From the cell containing the given text, extract its center point as (x, y) coordinate. 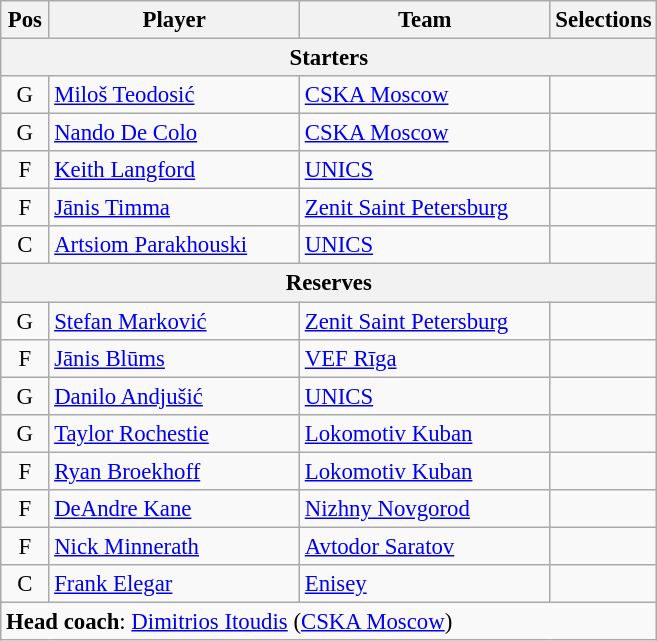
Player (174, 20)
DeAndre Kane (174, 509)
Keith Langford (174, 170)
Jānis Timma (174, 208)
Stefan Marković (174, 321)
Enisey (424, 584)
Frank Elegar (174, 584)
Head coach: Dimitrios Itoudis (CSKA Moscow) (329, 621)
Nick Minnerath (174, 546)
Pos (25, 20)
Reserves (329, 283)
Danilo Andjušić (174, 396)
Jānis Blūms (174, 358)
Team (424, 20)
Nando De Colo (174, 133)
Miloš Teodosić (174, 95)
VEF Rīga (424, 358)
Avtodor Saratov (424, 546)
Artsiom Parakhouski (174, 245)
Selections (604, 20)
Nizhny Novgorod (424, 509)
Starters (329, 58)
Taylor Rochestie (174, 433)
Ryan Broekhoff (174, 471)
